Pinpoint the cell where the given text exists, returning its [x, y] midpoint coordinate. 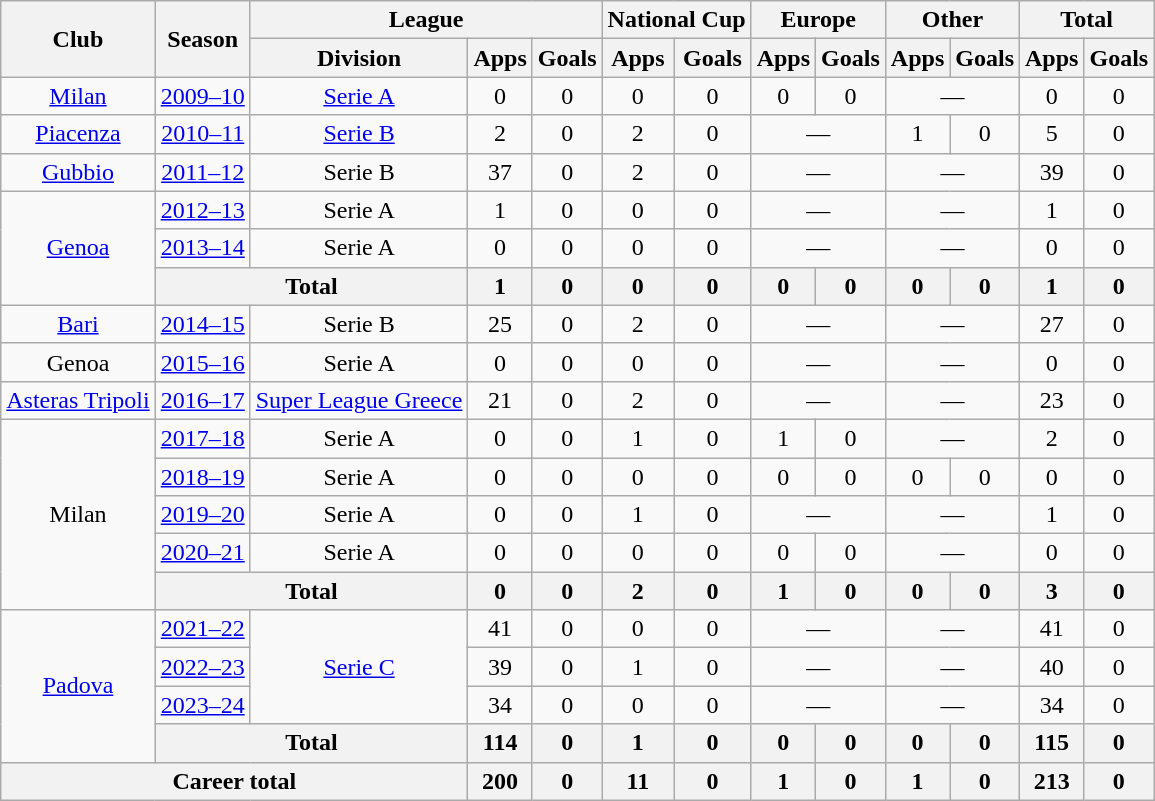
Other [952, 20]
2023–24 [202, 705]
2018–19 [202, 477]
2014–15 [202, 324]
2015–16 [202, 362]
2009–10 [202, 96]
National Cup [676, 20]
Career total [234, 781]
2017–18 [202, 438]
Division [359, 58]
Europe [818, 20]
2020–21 [202, 553]
Bari [78, 324]
2010–11 [202, 134]
Piacenza [78, 134]
27 [1052, 324]
2013–14 [202, 248]
11 [638, 781]
2016–17 [202, 400]
2021–22 [202, 629]
200 [500, 781]
Club [78, 39]
23 [1052, 400]
2011–12 [202, 172]
2012–13 [202, 210]
25 [500, 324]
115 [1052, 743]
2022–23 [202, 667]
21 [500, 400]
213 [1052, 781]
3 [1052, 591]
37 [500, 172]
114 [500, 743]
Padova [78, 686]
League [426, 20]
Super League Greece [359, 400]
Asteras Tripoli [78, 400]
Gubbio [78, 172]
40 [1052, 667]
5 [1052, 134]
Serie C [359, 667]
2019–20 [202, 515]
Season [202, 39]
